Provide the (x, y) coordinate of the cell's center where the given text is located.  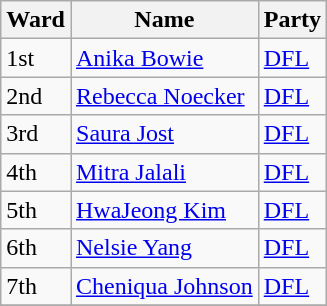
Name (164, 20)
3rd (36, 134)
Saura Jost (164, 134)
Rebecca Noecker (164, 96)
7th (36, 286)
Anika Bowie (164, 58)
2nd (36, 96)
Ward (36, 20)
Nelsie Yang (164, 248)
Party (292, 20)
4th (36, 172)
Cheniqua Johnson (164, 286)
1st (36, 58)
HwaJeong Kim (164, 210)
5th (36, 210)
6th (36, 248)
Mitra Jalali (164, 172)
